From the cell containing the given text, extract its center point as [X, Y] coordinate. 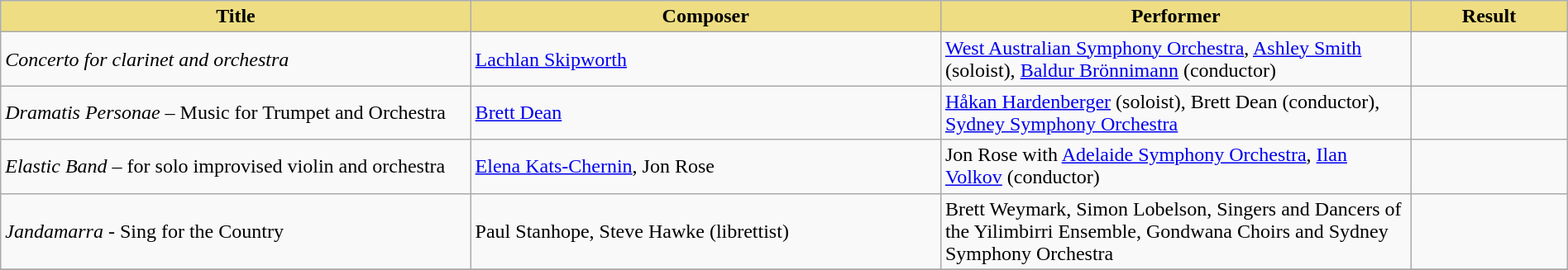
Lachlan Skipworth [705, 59]
Title [236, 17]
Jandamarra - Sing for the Country [236, 231]
Elastic Band – for solo improvised violin and orchestra [236, 167]
Dramatis Personae – Music for Trumpet and Orchestra [236, 112]
Paul Stanhope, Steve Hawke (librettist) [705, 231]
West Australian Symphony Orchestra, Ashley Smith (soloist), Baldur Brönnimann (conductor) [1175, 59]
Performer [1175, 17]
Jon Rose with Adelaide Symphony Orchestra, Ilan Volkov (conductor) [1175, 167]
Concerto for clarinet and orchestra [236, 59]
Håkan Hardenberger (soloist), Brett Dean (conductor), Sydney Symphony Orchestra [1175, 112]
Result [1489, 17]
Elena Kats-Chernin, Jon Rose [705, 167]
Composer [705, 17]
Brett Weymark, Simon Lobelson, Singers and Dancers of the Yilimbirri Ensemble, Gondwana Choirs and Sydney Symphony Orchestra [1175, 231]
Brett Dean [705, 112]
